Extract the [X, Y] coordinate from the center of the cell holding the provided text.  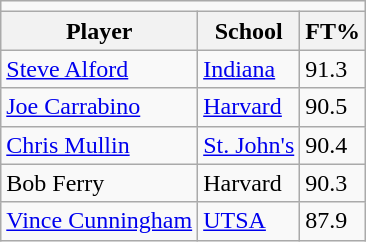
90.4 [333, 145]
91.3 [333, 69]
90.5 [333, 107]
St. John's [249, 145]
Steve Alford [100, 69]
87.9 [333, 221]
Bob Ferry [100, 183]
UTSA [249, 221]
Vince Cunningham [100, 221]
Player [100, 31]
Chris Mullin [100, 145]
90.3 [333, 183]
School [249, 31]
FT% [333, 31]
Joe Carrabino [100, 107]
Indiana [249, 69]
